Return [x, y] of the center of cell containing provided text 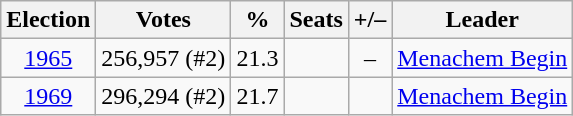
1969 [48, 96]
21.3 [258, 58]
+/– [370, 20]
– [370, 58]
Seats [316, 20]
Election [48, 20]
1965 [48, 58]
21.7 [258, 96]
Leader [482, 20]
296,294 (#2) [164, 96]
% [258, 20]
256,957 (#2) [164, 58]
Votes [164, 20]
